From the cell containing the given text, extract its center point as [X, Y] coordinate. 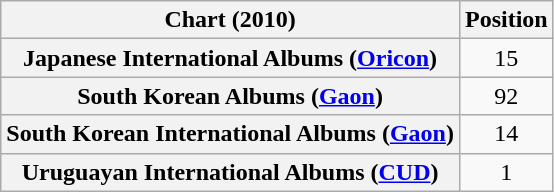
92 [506, 96]
Uruguayan International Albums (CUD) [230, 172]
Japanese International Albums (Oricon) [230, 58]
South Korean International Albums (Gaon) [230, 134]
1 [506, 172]
South Korean Albums (Gaon) [230, 96]
Chart (2010) [230, 20]
Position [506, 20]
15 [506, 58]
14 [506, 134]
